Provide the [X, Y] coordinate of the cell's center where the given text is located.  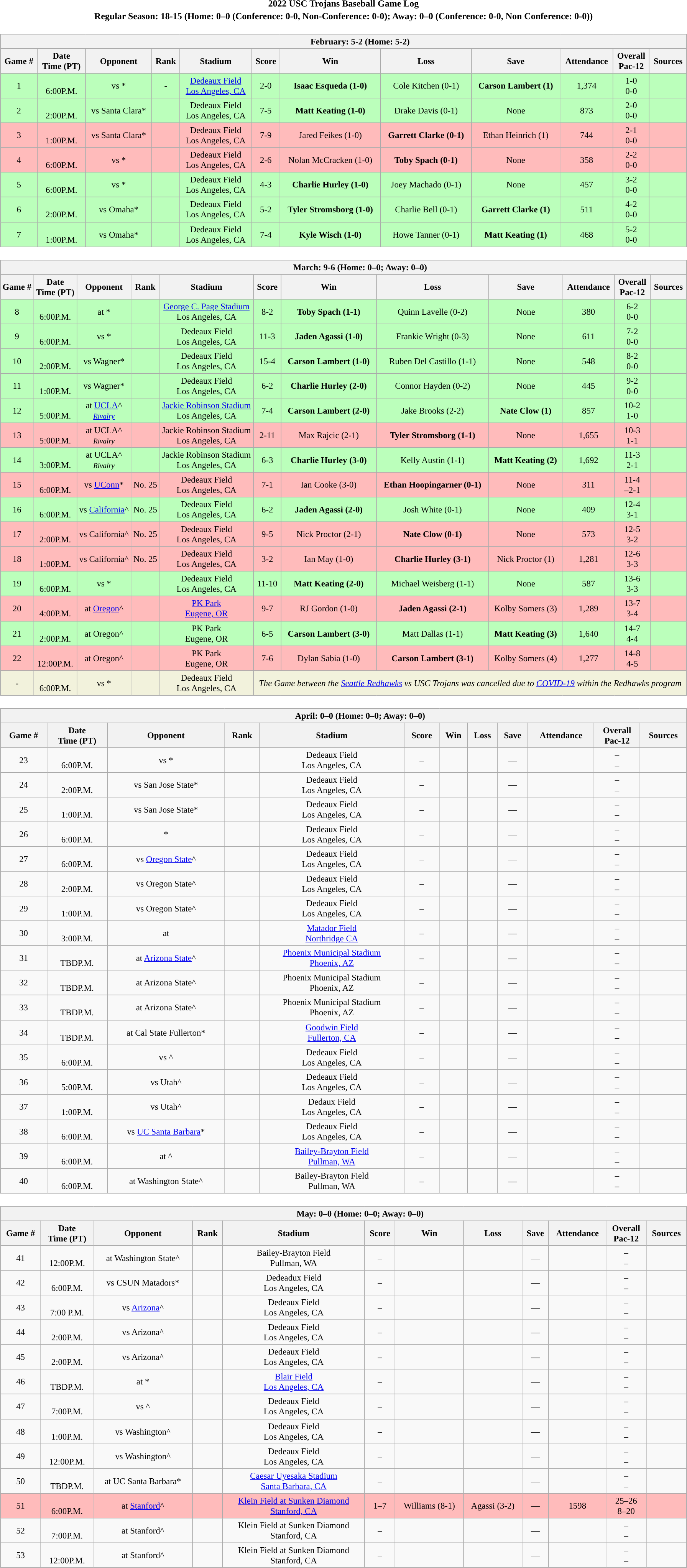
Charlie Hurley (3-1) [432, 559]
Nolan McCracken (1-0) [330, 160]
Nick Proctor (2-1) [329, 534]
4:00P.M. [55, 609]
2-0 [266, 86]
27 [24, 859]
April: 0–0 (Home: 0–0; Away: 0–0) [343, 716]
4-3 [266, 185]
Matt Keating (3) [526, 633]
3-20-0 [631, 185]
36 [24, 1082]
Kolby Somers (4) [526, 658]
511 [587, 209]
6-5 [267, 633]
March: 9-6 (Home: 0–0; Away: 0–0) [343, 267]
Carson Lambert (1-0) [329, 361]
Garrett Clarke (1) [516, 209]
5 [19, 185]
Blair FieldLos Angeles, CA [294, 1382]
Max Rajcic (2-1) [329, 435]
12-53-2 [633, 534]
Charlie Hurley (2-0) [329, 386]
Jake Brooks (2-2) [432, 411]
573 [589, 534]
17 [17, 534]
20 [17, 609]
2 [19, 110]
Matt Keating (1) [516, 235]
10-31-1 [633, 435]
14-84-5 [633, 658]
26 [24, 834]
3 [19, 136]
37 [24, 1107]
445 [589, 386]
14 [17, 460]
Jaden Agassi (1-0) [329, 337]
15 [17, 484]
Frankie Wright (0-3) [432, 337]
1,277 [589, 658]
14-74-4 [633, 633]
12 [17, 411]
46 [21, 1382]
52 [21, 1530]
Josh White (0-1) [432, 510]
6-3 [267, 460]
30 [24, 934]
Kelly Austin (1-1) [432, 460]
1-00-0 [631, 86]
Nate Clow (0-1) [432, 534]
Matt Keating (2-0) [329, 584]
16 [17, 510]
* [166, 834]
587 [589, 584]
7 [19, 235]
9-7 [267, 609]
11-10 [267, 584]
4 [19, 160]
Caesar Uyesaka StadiumSanta Barbara, CA [294, 1481]
611 [589, 337]
Matt Keating (2) [526, 460]
19 [17, 584]
Joey Machado (0-1) [426, 185]
7-1 [267, 484]
Kyle Wisch (1-0) [330, 235]
29 [24, 908]
8 [17, 311]
35 [24, 1057]
15-4 [267, 361]
12-43-1 [633, 510]
34 [24, 1033]
Dedaux FieldLos Angeles, CA [332, 1107]
Jaden Agassi (2-0) [329, 510]
Toby Spach (1-1) [329, 311]
31 [24, 958]
13 [17, 435]
Connor Hayden (0-2) [432, 386]
43 [21, 1308]
468 [587, 235]
Ruben Del Castillo (1-1) [432, 361]
25–268–20 [626, 1506]
at Cal State Fullerton* [166, 1033]
40 [24, 1181]
at ^ [166, 1156]
744 [587, 136]
Drake Davis (0-1) [426, 110]
28 [24, 884]
24 [24, 785]
22 [17, 658]
857 [589, 411]
Nick Proctor (1) [526, 559]
Ethan Hoopingarner (0-1) [432, 484]
10-21-0 [633, 411]
10 [17, 361]
Carson Lambert (3-0) [329, 633]
380 [589, 311]
Quinn Lavelle (0-2) [432, 311]
at UC Santa Barbara* [143, 1481]
1,640 [589, 633]
8-20-0 [633, 361]
48 [21, 1431]
Tyler Stromsborg (1-0) [330, 209]
Charlie Bell (0-1) [426, 209]
9 [17, 337]
Kolby Somers (3) [526, 609]
11 [17, 386]
2-10-0 [631, 136]
Carson Lambert (2-0) [329, 411]
33 [24, 1007]
Agassi (3-2) [493, 1506]
457 [587, 185]
18 [17, 559]
Matt Dallas (1-1) [432, 633]
53 [21, 1555]
13-63-3 [633, 584]
at [166, 934]
8-2 [267, 311]
1,374 [587, 86]
February: 5-2 (Home: 5-2) [343, 41]
1,289 [589, 609]
Goodwin FieldFullerton, CA [332, 1033]
1 [19, 86]
7-6 [267, 658]
Matador FieldNorthridge CA [332, 934]
Jared Feikes (1-0) [330, 136]
32 [24, 983]
41 [21, 1258]
Michael Weisberg (1-1) [432, 584]
5-20-0 [631, 235]
Carson Lambert (1) [516, 86]
25 [24, 809]
11-32-1 [633, 460]
548 [589, 361]
1,655 [589, 435]
Toby Spach (0-1) [426, 160]
11-4–2-1 [633, 484]
Dylan Sabia (1-0) [329, 658]
Nate Clow (1) [526, 411]
50 [21, 1481]
Jaden Agassi (2-1) [432, 609]
5-2 [266, 209]
2-6 [266, 160]
47 [21, 1407]
Cole Kitchen (0-1) [426, 86]
The Game between the Seattle Redhawks vs USC Trojans was cancelled due to COVID-19 within the Redhawks program [470, 683]
7-5 [266, 110]
12-63-3 [633, 559]
George C. Page StadiumLos Angeles, CA [207, 311]
311 [589, 484]
vs CSUN Matadors* [143, 1282]
May: 0–0 (Home: 0–0; Away: 0–0) [343, 1214]
Ethan Heinrich (1) [516, 136]
Matt Keating (1-0) [330, 110]
1,692 [589, 460]
7-9 [266, 136]
23 [24, 760]
Howe Tanner (0-1) [426, 235]
Garrett Clarke (0-1) [426, 136]
11-3 [267, 337]
7:00 P.M. [67, 1308]
42 [21, 1282]
vs UConn* [104, 484]
51 [21, 1506]
873 [587, 110]
Isaac Esqueda (1-0) [330, 86]
4-20-0 [631, 209]
Charlie Hurley (3-0) [329, 460]
Charlie Hurley (1-0) [330, 185]
21 [17, 633]
1–7 [380, 1506]
2-11 [267, 435]
1598 [577, 1506]
Williams (8-1) [429, 1506]
vs UC Santa Barbara* [166, 1131]
49 [21, 1456]
Ian Cooke (3-0) [329, 484]
9-5 [267, 534]
358 [587, 160]
1,281 [589, 559]
409 [589, 510]
Carson Lambert (3-1) [432, 658]
39 [24, 1156]
9-20-0 [633, 386]
44 [21, 1332]
38 [24, 1131]
3-2 [267, 559]
13-73-4 [633, 609]
7-20-0 [633, 337]
2-20-0 [631, 160]
6-20-0 [633, 311]
45 [21, 1357]
2-00-0 [631, 110]
RJ Gordon (1-0) [329, 609]
6 [19, 209]
Dedeadux FieldLos Angeles, CA [294, 1282]
Tyler Stromsborg (1-1) [432, 435]
Ian May (1-0) [329, 559]
